Return the [X, Y] coordinate for the center point of the cell that contains the specified text.  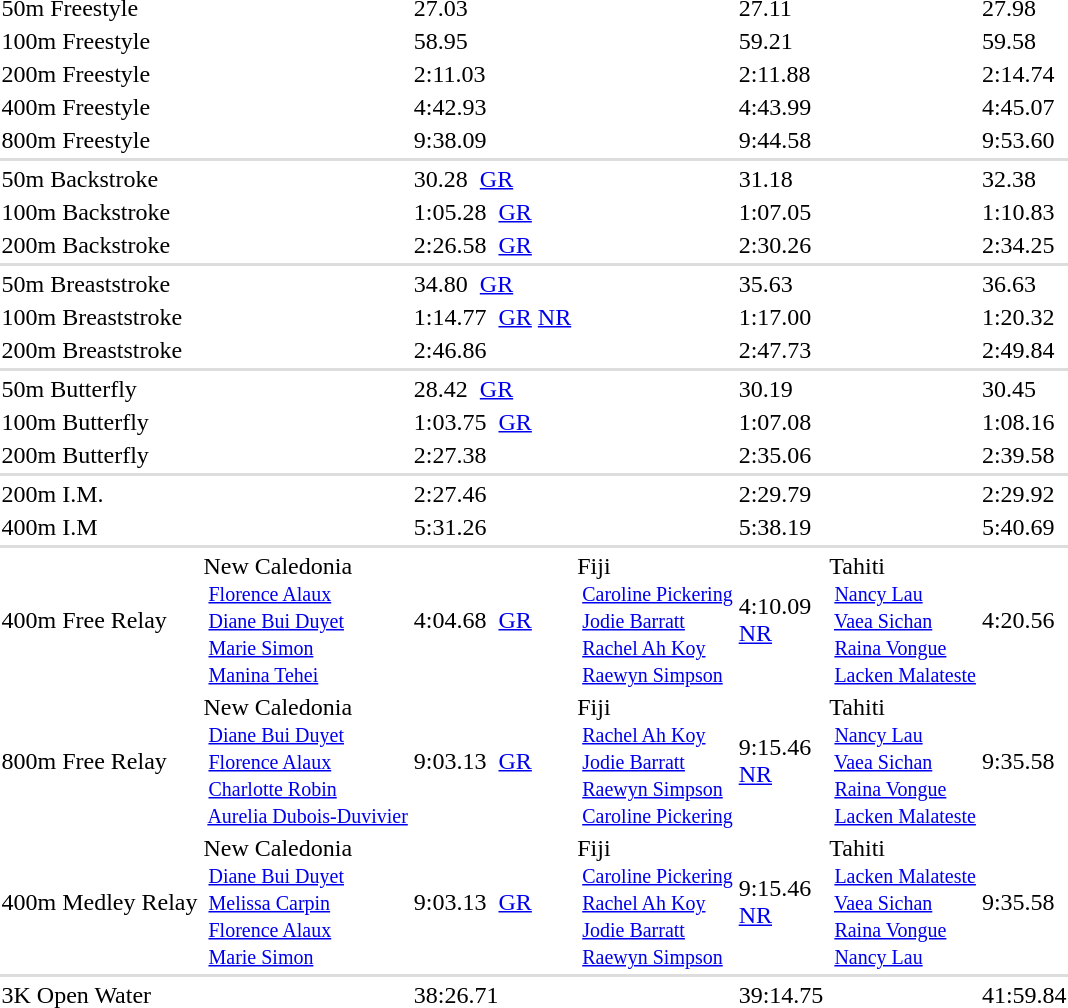
5:40.69 [1024, 527]
200m Backstroke [100, 245]
30.45 [1024, 389]
2:27.38 [492, 455]
5:38.19 [781, 527]
4:42.93 [492, 107]
28.42 GR [492, 389]
31.18 [781, 179]
2:35.06 [781, 455]
2:26.58 GR [492, 245]
Tahiti Lacken Malateste Vaea Sichan Raina Vongue Nancy Lau [903, 902]
2:39.58 [1024, 455]
1:07.05 [781, 212]
2:11.88 [781, 74]
50m Backstroke [100, 179]
100m Backstroke [100, 212]
50m Breaststroke [100, 284]
800m Freestyle [100, 140]
2:30.26 [781, 245]
New Caledonia Diane Bui Duyet Florence Alaux Charlotte Robin Aurelia Dubois-Duvivier [306, 761]
9:44.58 [781, 140]
5:31.26 [492, 527]
Fiji Rachel Ah Koy Jodie Barratt Raewyn Simpson Caroline Pickering [655, 761]
1:17.00 [781, 317]
200m I.M. [100, 494]
4:10.09 NR [781, 620]
800m Free Relay [100, 761]
35.63 [781, 284]
34.80 GR [492, 284]
2:27.46 [492, 494]
4:43.99 [781, 107]
Fiji Caroline Pickering Rachel Ah Koy Jodie Barratt Raewyn Simpson [655, 902]
2:49.84 [1024, 350]
1:14.77 GR NR [492, 317]
36.63 [1024, 284]
400m Freestyle [100, 107]
400m Free Relay [100, 620]
9:38.09 [492, 140]
4:20.56 [1024, 620]
New Caledonia Florence Alaux Diane Bui Duyet Marie Simon Manina Tehei [306, 620]
1:10.83 [1024, 212]
50m Butterfly [100, 389]
4:45.07 [1024, 107]
2:29.92 [1024, 494]
Fiji Caroline Pickering Jodie Barratt Rachel Ah Koy Raewyn Simpson [655, 620]
1:05.28 GR [492, 212]
New Caledonia Diane Bui Duyet Melissa Carpin Florence Alaux Marie Simon [306, 902]
100m Breaststroke [100, 317]
200m Freestyle [100, 74]
59.21 [781, 41]
1:08.16 [1024, 422]
400m Medley Relay [100, 902]
400m I.M [100, 527]
2:46.86 [492, 350]
58.95 [492, 41]
1:03.75 GR [492, 422]
100m Butterfly [100, 422]
2:14.74 [1024, 74]
2:11.03 [492, 74]
2:34.25 [1024, 245]
1:07.08 [781, 422]
100m Freestyle [100, 41]
59.58 [1024, 41]
1:20.32 [1024, 317]
4:04.68 GR [492, 620]
30.28 GR [492, 179]
30.19 [781, 389]
32.38 [1024, 179]
2:29.79 [781, 494]
200m Butterfly [100, 455]
2:47.73 [781, 350]
9:53.60 [1024, 140]
200m Breaststroke [100, 350]
